Capture the cell that displays the provided text and extract its (x, y) central coordinate. 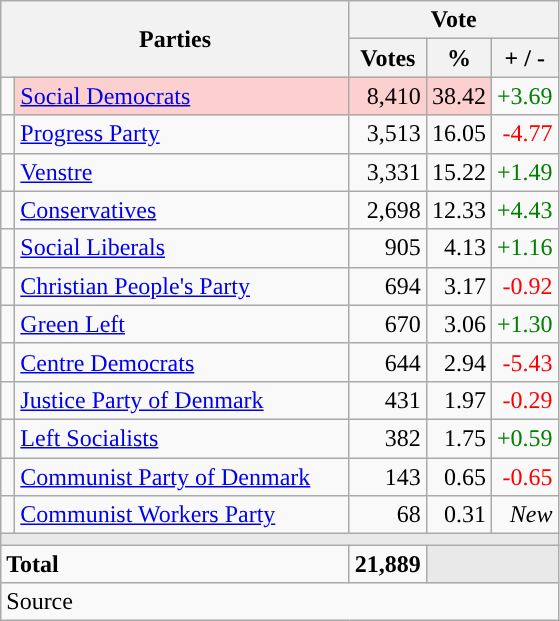
Communist Workers Party (182, 515)
+1.30 (524, 324)
New (524, 515)
+ / - (524, 58)
Venstre (182, 172)
-0.29 (524, 400)
Left Socialists (182, 438)
905 (388, 248)
Progress Party (182, 134)
4.13 (458, 248)
Social Liberals (182, 248)
21,889 (388, 564)
2,698 (388, 210)
-0.65 (524, 477)
38.42 (458, 96)
431 (388, 400)
15.22 (458, 172)
16.05 (458, 134)
382 (388, 438)
Green Left (182, 324)
+3.69 (524, 96)
670 (388, 324)
-5.43 (524, 362)
+0.59 (524, 438)
Social Democrats (182, 96)
3.17 (458, 286)
Conservatives (182, 210)
Christian People's Party (182, 286)
Vote (454, 20)
+1.49 (524, 172)
Votes (388, 58)
3,513 (388, 134)
68 (388, 515)
Communist Party of Denmark (182, 477)
Source (280, 602)
1.75 (458, 438)
-0.92 (524, 286)
694 (388, 286)
3.06 (458, 324)
3,331 (388, 172)
Justice Party of Denmark (182, 400)
1.97 (458, 400)
143 (388, 477)
Parties (176, 39)
Centre Democrats (182, 362)
Total (176, 564)
+1.16 (524, 248)
% (458, 58)
8,410 (388, 96)
2.94 (458, 362)
-4.77 (524, 134)
644 (388, 362)
+4.43 (524, 210)
0.31 (458, 515)
12.33 (458, 210)
0.65 (458, 477)
